For the text-containing cell, return its midpoint in (X, Y) coordinate format. 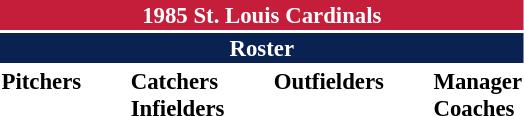
Roster (262, 48)
1985 St. Louis Cardinals (262, 15)
